Scan for the cell matching the given text and deliver its (X, Y) coordinate at center. 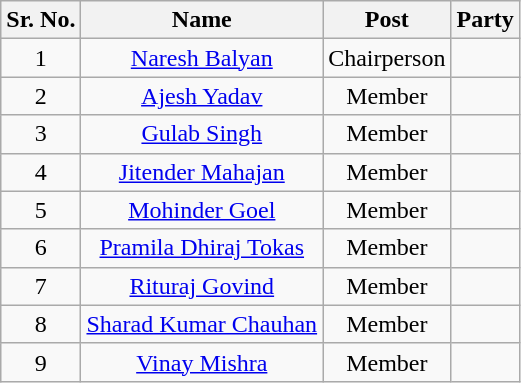
Name (202, 20)
Ajesh Yadav (202, 96)
Party (485, 20)
Sharad Kumar Chauhan (202, 324)
Post (387, 20)
Gulab Singh (202, 134)
6 (41, 248)
Rituraj Govind (202, 286)
9 (41, 362)
Pramila Dhiraj Tokas (202, 248)
3 (41, 134)
2 (41, 96)
Jitender Mahajan (202, 172)
5 (41, 210)
1 (41, 58)
8 (41, 324)
Naresh Balyan (202, 58)
Mohinder Goel (202, 210)
Chairperson (387, 58)
Sr. No. (41, 20)
4 (41, 172)
Vinay Mishra (202, 362)
7 (41, 286)
